For the text-containing cell, return its midpoint in (X, Y) coordinate format. 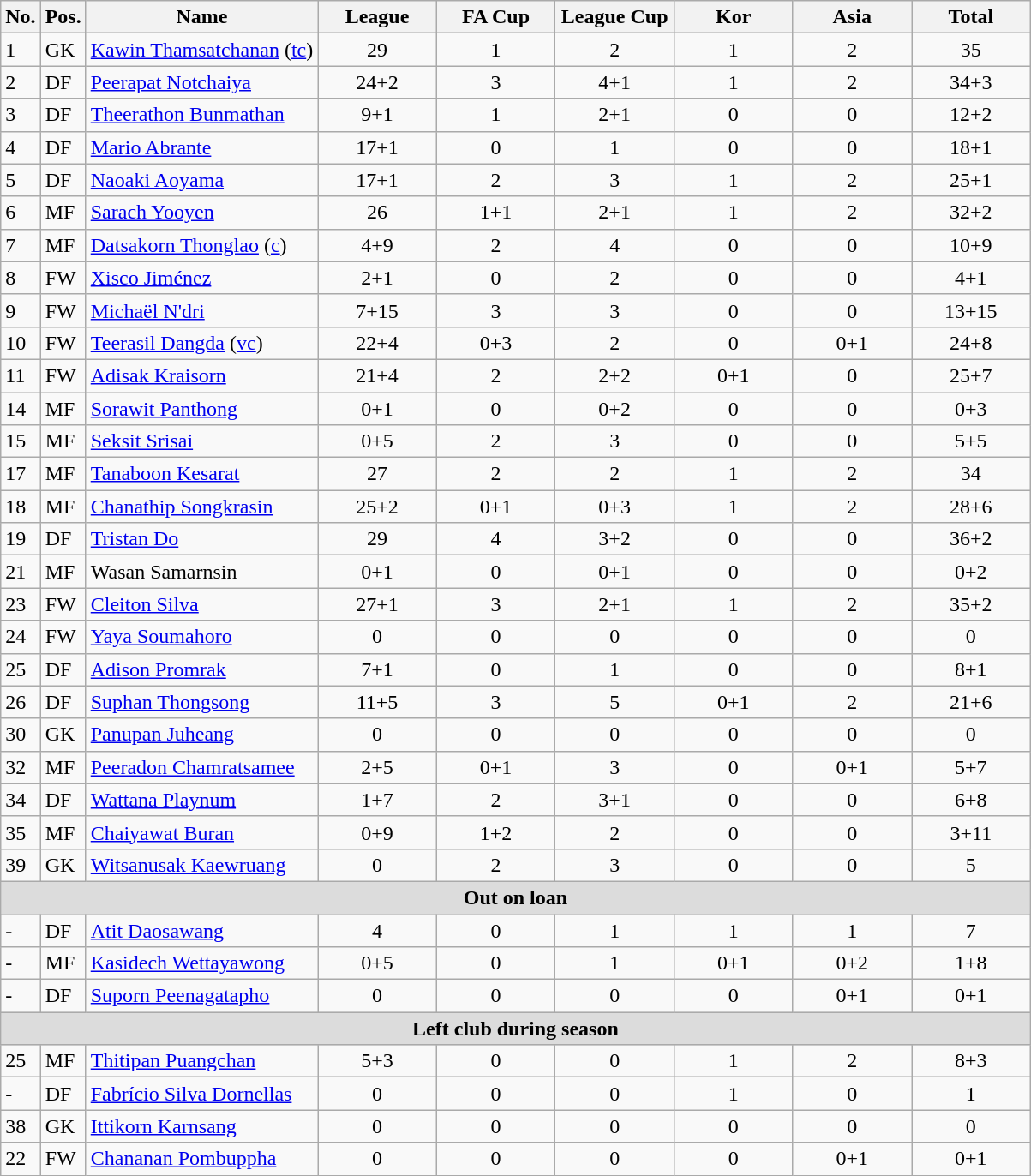
24+2 (377, 82)
Total (972, 17)
22 (21, 1159)
5+5 (972, 441)
Thitipan Puangchan (202, 1061)
Suphan Thongsong (202, 702)
3+1 (615, 800)
24 (21, 637)
Cleiton Silva (202, 604)
League (377, 17)
Kasidech Wettayawong (202, 963)
Wasan Samarnsin (202, 572)
38 (21, 1126)
Tanaboon Kesarat (202, 474)
Suporn Peenagatapho (202, 996)
Naoaki Aoyama (202, 180)
Michaël N'dri (202, 310)
1+7 (377, 800)
10 (21, 343)
2+2 (615, 375)
14 (21, 409)
22+4 (377, 343)
12+2 (972, 115)
30 (21, 735)
Fabrício Silva Dornellas (202, 1094)
13+15 (972, 310)
Seksit Srisai (202, 441)
Peerapat Notchaiya (202, 82)
15 (21, 441)
FA Cup (495, 17)
Left club during season (516, 1029)
9 (21, 310)
8+3 (972, 1061)
8+1 (972, 669)
10+9 (972, 245)
11 (21, 375)
23 (21, 604)
Ittikorn Karnsang (202, 1126)
21 (21, 572)
5+3 (377, 1061)
36+2 (972, 539)
7+15 (377, 310)
Kawin Thamsatchanan (tc) (202, 50)
Theerathon Bunmathan (202, 115)
24+8 (972, 343)
39 (21, 865)
Panupan Juheang (202, 735)
Atit Daosawang (202, 930)
Adison Promrak (202, 669)
1+1 (495, 213)
9+1 (377, 115)
34+3 (972, 82)
1+2 (495, 832)
25+1 (972, 180)
Yaya Soumahoro (202, 637)
Adisak Kraisorn (202, 375)
35+2 (972, 604)
Pos. (63, 17)
18 (21, 507)
Chananan Pombuppha (202, 1159)
1+8 (972, 963)
No. (21, 17)
Asia (852, 17)
4+9 (377, 245)
Peeradon Chamratsamee (202, 767)
17 (21, 474)
11+5 (377, 702)
19 (21, 539)
6 (21, 213)
Xisco Jiménez (202, 278)
27+1 (377, 604)
3+11 (972, 832)
7+1 (377, 669)
Out on loan (516, 897)
25+7 (972, 375)
32+2 (972, 213)
3+2 (615, 539)
Teerasil Dangda (vc) (202, 343)
Sorawit Panthong (202, 409)
2+5 (377, 767)
8 (21, 278)
League Cup (615, 17)
Chaiyawat Buran (202, 832)
6+8 (972, 800)
25+2 (377, 507)
21+6 (972, 702)
Kor (734, 17)
Chanathip Songkrasin (202, 507)
Sarach Yooyen (202, 213)
Witsanusak Kaewruang (202, 865)
27 (377, 474)
28+6 (972, 507)
Datsakorn Thonglao (c) (202, 245)
18+1 (972, 147)
Name (202, 17)
Mario Abrante (202, 147)
32 (21, 767)
Wattana Playnum (202, 800)
21+4 (377, 375)
0+9 (377, 832)
Tristan Do (202, 539)
5+7 (972, 767)
